For the text-containing cell, return its midpoint in (X, Y) coordinate format. 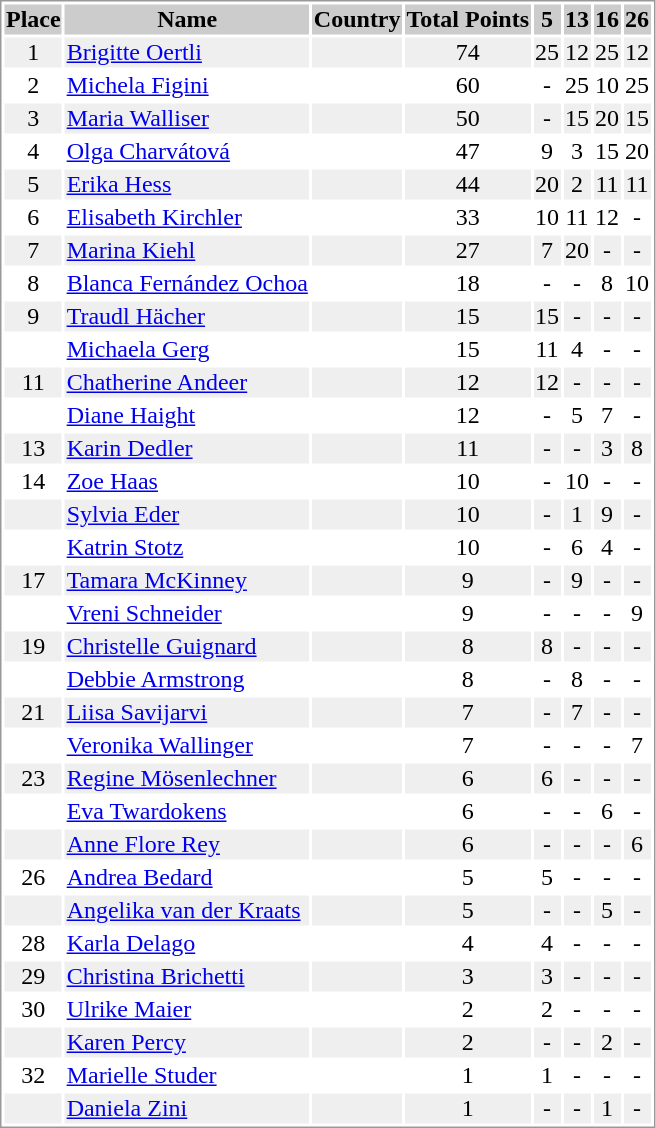
16 (608, 19)
Karla Delago (187, 943)
27 (468, 251)
Michela Figini (187, 85)
Veronika Wallinger (187, 745)
Marielle Studer (187, 1075)
Maria Walliser (187, 119)
19 (33, 647)
Karen Percy (187, 1043)
47 (468, 151)
Traudl Hächer (187, 317)
Anne Flore Rey (187, 845)
14 (33, 481)
30 (33, 1009)
Elisabeth Kirchler (187, 217)
Katrin Stotz (187, 547)
Total Points (468, 19)
Place (33, 19)
33 (468, 217)
Daniela Zini (187, 1109)
Andrea Bedard (187, 877)
Eva Twardokens (187, 811)
Christelle Guignard (187, 647)
Sylvia Eder (187, 515)
29 (33, 977)
Country (357, 19)
Ulrike Maier (187, 1009)
Michaela Gerg (187, 349)
18 (468, 283)
44 (468, 185)
Vreni Schneider (187, 613)
Erika Hess (187, 185)
Brigitte Oertli (187, 53)
Karin Dedler (187, 449)
Chatherine Andeer (187, 383)
Tamara McKinney (187, 581)
32 (33, 1075)
Debbie Armstrong (187, 679)
Olga Charvátová (187, 151)
Zoe Haas (187, 481)
Christina Brichetti (187, 977)
Angelika van der Kraats (187, 911)
17 (33, 581)
21 (33, 713)
60 (468, 85)
28 (33, 943)
50 (468, 119)
Regine Mösenlechner (187, 779)
Liisa Savijarvi (187, 713)
Diane Haight (187, 415)
74 (468, 53)
Marina Kiehl (187, 251)
23 (33, 779)
Blanca Fernández Ochoa (187, 283)
Name (187, 19)
